For the text-containing cell, return its midpoint in (x, y) coordinate format. 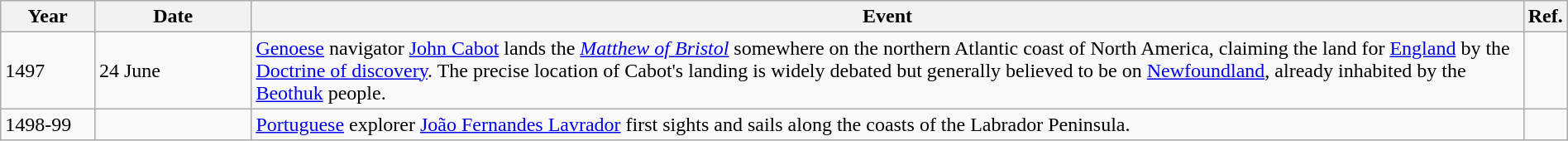
24 June (172, 70)
Portuguese explorer João Fernandes Lavrador first sights and sails along the coasts of the Labrador Peninsula. (887, 124)
1497 (48, 70)
Event (887, 17)
Year (48, 17)
Date (172, 17)
1498-99 (48, 124)
Ref. (1545, 17)
